Return the [x, y] coordinate for the center point of the cell that contains the specified text.  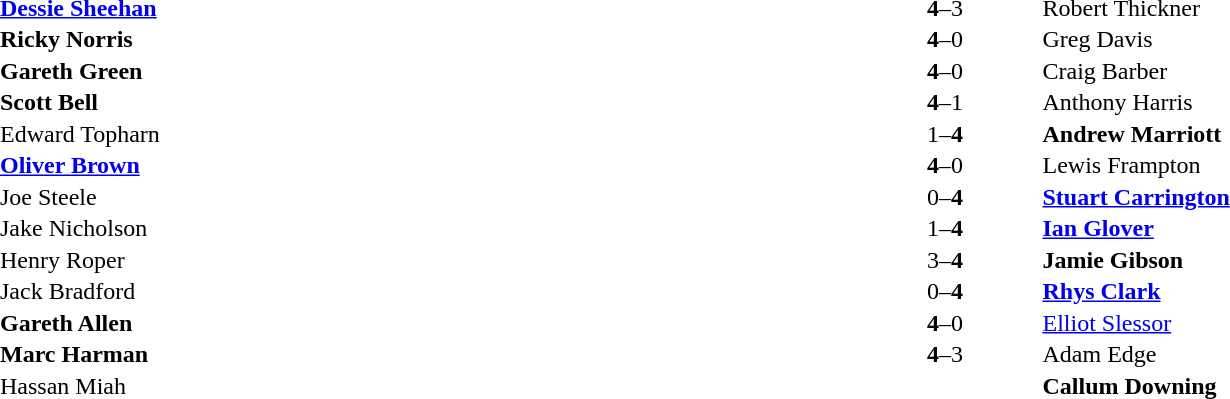
4–1 [944, 103]
4–3 [944, 355]
3–4 [944, 260]
